Return (X, Y) of the center of cell containing provided text 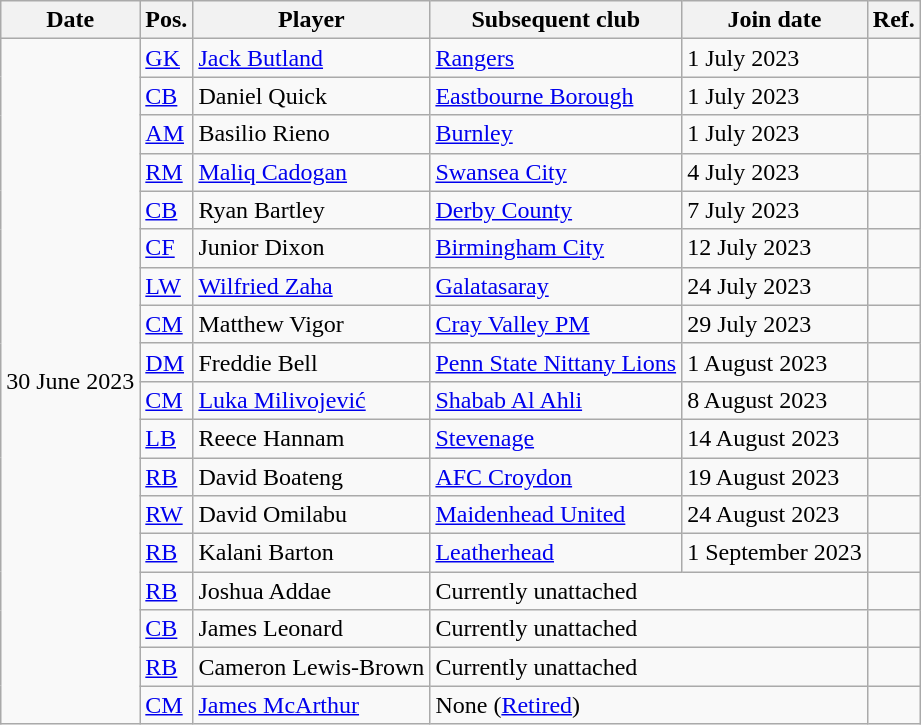
Reece Hannam (312, 438)
James Leonard (312, 629)
Wilfried Zaha (312, 286)
Eastbourne Borough (556, 96)
AFC Croydon (556, 477)
19 August 2023 (775, 477)
24 August 2023 (775, 515)
Birmingham City (556, 248)
Player (312, 20)
RM (166, 172)
Date (70, 20)
LB (166, 438)
AM (166, 134)
29 July 2023 (775, 324)
Derby County (556, 210)
RW (166, 515)
4 July 2023 (775, 172)
12 July 2023 (775, 248)
Subsequent club (556, 20)
Jack Butland (312, 58)
Basilio Rieno (312, 134)
Joshua Addae (312, 591)
1 September 2023 (775, 553)
David Omilabu (312, 515)
DM (166, 362)
24 July 2023 (775, 286)
Matthew Vigor (312, 324)
Maidenhead United (556, 515)
LW (166, 286)
Cray Valley PM (556, 324)
Ryan Bartley (312, 210)
CF (166, 248)
Maliq Cadogan (312, 172)
Luka Milivojević (312, 400)
GK (166, 58)
Swansea City (556, 172)
Ref. (894, 20)
Shabab Al Ahli (556, 400)
Penn State Nittany Lions (556, 362)
14 August 2023 (775, 438)
Stevenage (556, 438)
Junior Dixon (312, 248)
Daniel Quick (312, 96)
30 June 2023 (70, 382)
Freddie Bell (312, 362)
Pos. (166, 20)
8 August 2023 (775, 400)
Cameron Lewis-Brown (312, 667)
Burnley (556, 134)
David Boateng (312, 477)
Leatherhead (556, 553)
None (Retired) (648, 705)
Join date (775, 20)
1 August 2023 (775, 362)
Kalani Barton (312, 553)
Galatasaray (556, 286)
Rangers (556, 58)
James McArthur (312, 705)
7 July 2023 (775, 210)
